Locate the cell with the specified text and output its [X, Y] center coordinate. 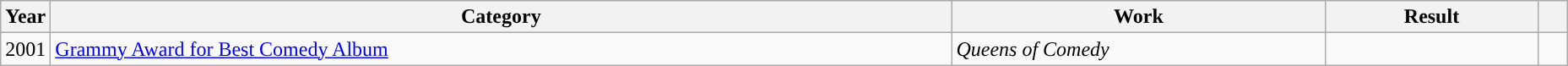
Category [502, 17]
Grammy Award for Best Comedy Album [502, 49]
2001 [25, 49]
Work [1138, 17]
Result [1432, 17]
Year [25, 17]
Queens of Comedy [1138, 49]
